Find where the given text appears and provide that cell's center as (x, y) coordinate. 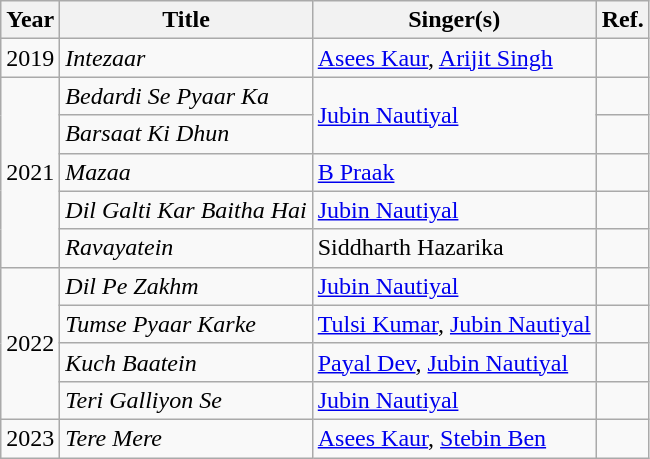
Dil Pe Zakhm (186, 286)
Asees Kaur, Arijit Singh (454, 58)
2023 (30, 438)
Mazaa (186, 172)
Tulsi Kumar, Jubin Nautiyal (454, 324)
Intezaar (186, 58)
Ref. (622, 20)
Tere Mere (186, 438)
2022 (30, 343)
Title (186, 20)
Payal Dev, Jubin Nautiyal (454, 362)
Ravayatein (186, 248)
2019 (30, 58)
Year (30, 20)
Tumse Pyaar Karke (186, 324)
Singer(s) (454, 20)
Asees Kaur, Stebin Ben (454, 438)
B Praak (454, 172)
Bedardi Se Pyaar Ka (186, 96)
Barsaat Ki Dhun (186, 134)
2021 (30, 172)
Teri Galliyon Se (186, 400)
Kuch Baatein (186, 362)
Siddharth Hazarika (454, 248)
Dil Galti Kar Baitha Hai (186, 210)
